Provide the [x, y] coordinate of the cell's center where the given text is located.  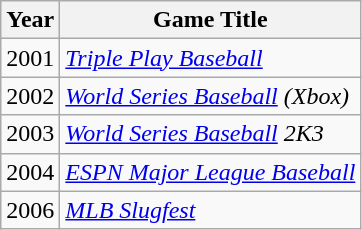
Triple Play Baseball [210, 58]
Year [30, 20]
2001 [30, 58]
MLB Slugfest [210, 210]
2004 [30, 172]
World Series Baseball (Xbox) [210, 96]
Game Title [210, 20]
2003 [30, 134]
2002 [30, 96]
World Series Baseball 2K3 [210, 134]
2006 [30, 210]
ESPN Major League Baseball [210, 172]
